Provide the (X, Y) coordinate of the cell's center where the given text is located.  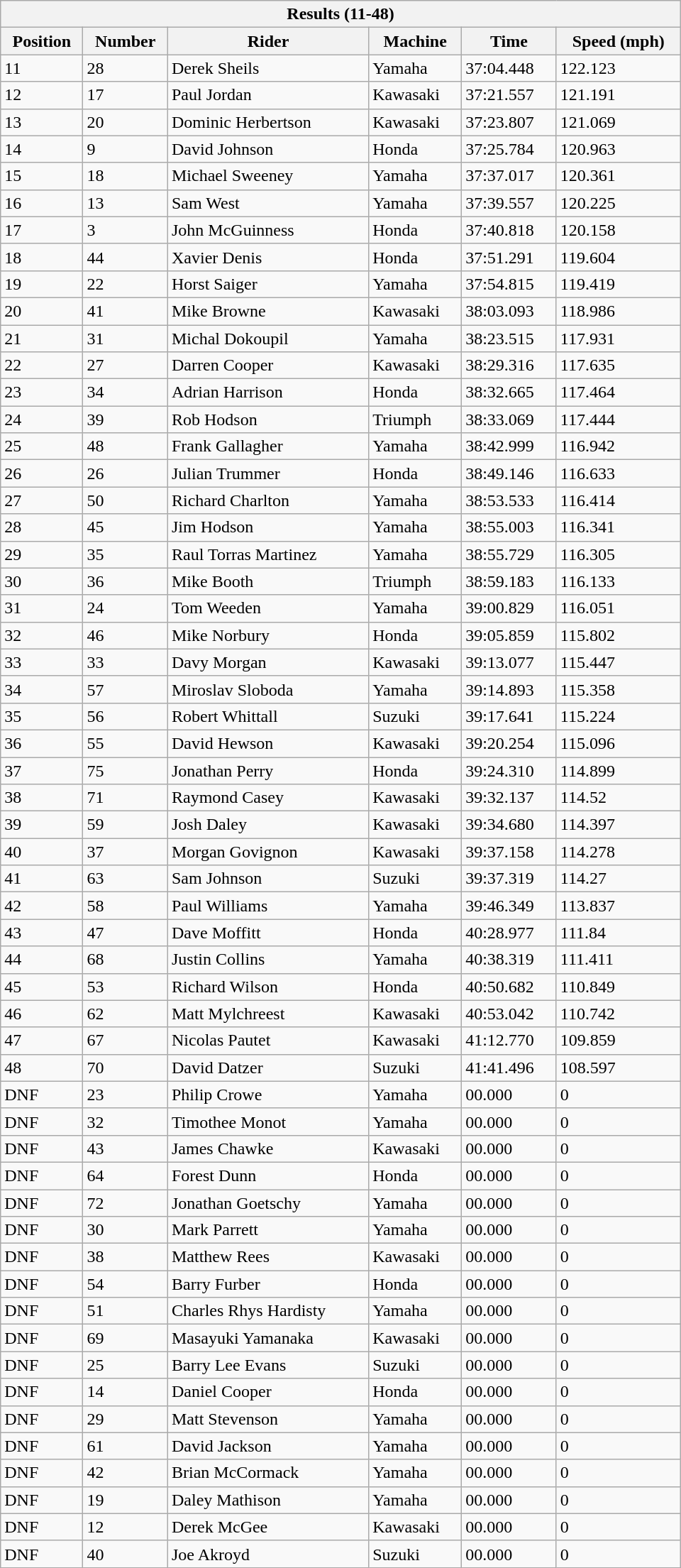
51 (126, 1311)
Matt Stevenson (268, 1419)
38:55.729 (509, 554)
39:20.254 (509, 743)
Richard Wilson (268, 987)
Rob Hodson (268, 420)
Philip Crowe (268, 1095)
41:12.770 (509, 1041)
Sam West (268, 203)
David Hewson (268, 743)
114.27 (619, 879)
Daniel Cooper (268, 1392)
Miroslav Sloboda (268, 689)
38:42.999 (509, 446)
120.225 (619, 203)
Daley Mathison (268, 1500)
Brian McCormack (268, 1473)
39:14.893 (509, 689)
Paul Jordan (268, 95)
121.069 (619, 122)
110.742 (619, 1014)
Jim Hodson (268, 527)
Dave Moffitt (268, 933)
Tom Weeden (268, 608)
Jonathan Goetschy (268, 1203)
3 (126, 230)
Joe Akroyd (268, 1554)
Results (11-48) (340, 14)
116.341 (619, 527)
110.849 (619, 987)
69 (126, 1338)
115.096 (619, 743)
Jonathan Perry (268, 770)
116.633 (619, 473)
40:38.319 (509, 960)
Number (126, 41)
37:23.807 (509, 122)
115.802 (619, 635)
117.635 (619, 366)
116.051 (619, 608)
39:37.319 (509, 879)
40:28.977 (509, 933)
120.963 (619, 149)
115.358 (619, 689)
39:17.641 (509, 716)
37:39.557 (509, 203)
39:00.829 (509, 608)
Horst Saiger (268, 284)
122.123 (619, 68)
37:51.291 (509, 257)
37:54.815 (509, 284)
37:04.448 (509, 68)
Robert Whittall (268, 716)
58 (126, 906)
Adrian Harrison (268, 393)
Masayuki Yamanaka (268, 1338)
53 (126, 987)
119.604 (619, 257)
38:55.003 (509, 527)
116.414 (619, 500)
Mike Norbury (268, 635)
71 (126, 798)
39:05.859 (509, 635)
59 (126, 825)
111.411 (619, 960)
Darren Cooper (268, 366)
Matthew Rees (268, 1257)
Michal Dokoupil (268, 339)
114.52 (619, 798)
67 (126, 1041)
39:37.158 (509, 852)
39:46.349 (509, 906)
39:34.680 (509, 825)
116.942 (619, 446)
Barry Lee Evans (268, 1365)
Mike Browne (268, 311)
117.931 (619, 339)
Forest Dunn (268, 1175)
Morgan Govignon (268, 852)
Michael Sweeney (268, 176)
16 (42, 203)
39:13.077 (509, 662)
Frank Gallagher (268, 446)
Dominic Herbertson (268, 122)
55 (126, 743)
113.837 (619, 906)
108.597 (619, 1068)
70 (126, 1068)
38:49.146 (509, 473)
115.447 (619, 662)
63 (126, 879)
109.859 (619, 1041)
John McGuinness (268, 230)
116.133 (619, 581)
Position (42, 41)
David Jackson (268, 1446)
57 (126, 689)
37:40.818 (509, 230)
114.278 (619, 852)
62 (126, 1014)
41:41.496 (509, 1068)
Derek Sheils (268, 68)
39:32.137 (509, 798)
11 (42, 68)
117.464 (619, 393)
Raymond Casey (268, 798)
119.419 (619, 284)
Timothee Monot (268, 1122)
38:29.316 (509, 366)
Josh Daley (268, 825)
Paul Williams (268, 906)
64 (126, 1175)
Xavier Denis (268, 257)
56 (126, 716)
38:33.069 (509, 420)
Rider (268, 41)
118.986 (619, 311)
21 (42, 339)
David Datzer (268, 1068)
75 (126, 770)
50 (126, 500)
Speed (mph) (619, 41)
116.305 (619, 554)
121.191 (619, 95)
Matt Mylchreest (268, 1014)
15 (42, 176)
Machine (416, 41)
Charles Rhys Hardisty (268, 1311)
72 (126, 1203)
Justin Collins (268, 960)
37:25.784 (509, 149)
Derek McGee (268, 1527)
Mark Parrett (268, 1230)
Sam Johnson (268, 879)
9 (126, 149)
115.224 (619, 716)
40:50.682 (509, 987)
James Chawke (268, 1148)
Nicolas Pautet (268, 1041)
37:21.557 (509, 95)
40:53.042 (509, 1014)
Julian Trummer (268, 473)
38:03.093 (509, 311)
114.899 (619, 770)
Raul Torras Martinez (268, 554)
Time (509, 41)
120.158 (619, 230)
38:59.183 (509, 581)
Barry Furber (268, 1284)
114.397 (619, 825)
Mike Booth (268, 581)
39:24.310 (509, 770)
38:53.533 (509, 500)
38:23.515 (509, 339)
Richard Charlton (268, 500)
68 (126, 960)
111.84 (619, 933)
38:32.665 (509, 393)
117.444 (619, 420)
Davy Morgan (268, 662)
61 (126, 1446)
37:37.017 (509, 176)
54 (126, 1284)
David Johnson (268, 149)
120.361 (619, 176)
